Find where the given text appears and provide that cell's center as [x, y] coordinate. 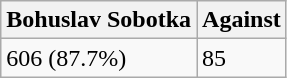
Bohuslav Sobotka [99, 20]
85 [242, 58]
606 (87.7%) [99, 58]
Against [242, 20]
